Find where the given text appears and provide that cell's center as [x, y] coordinate. 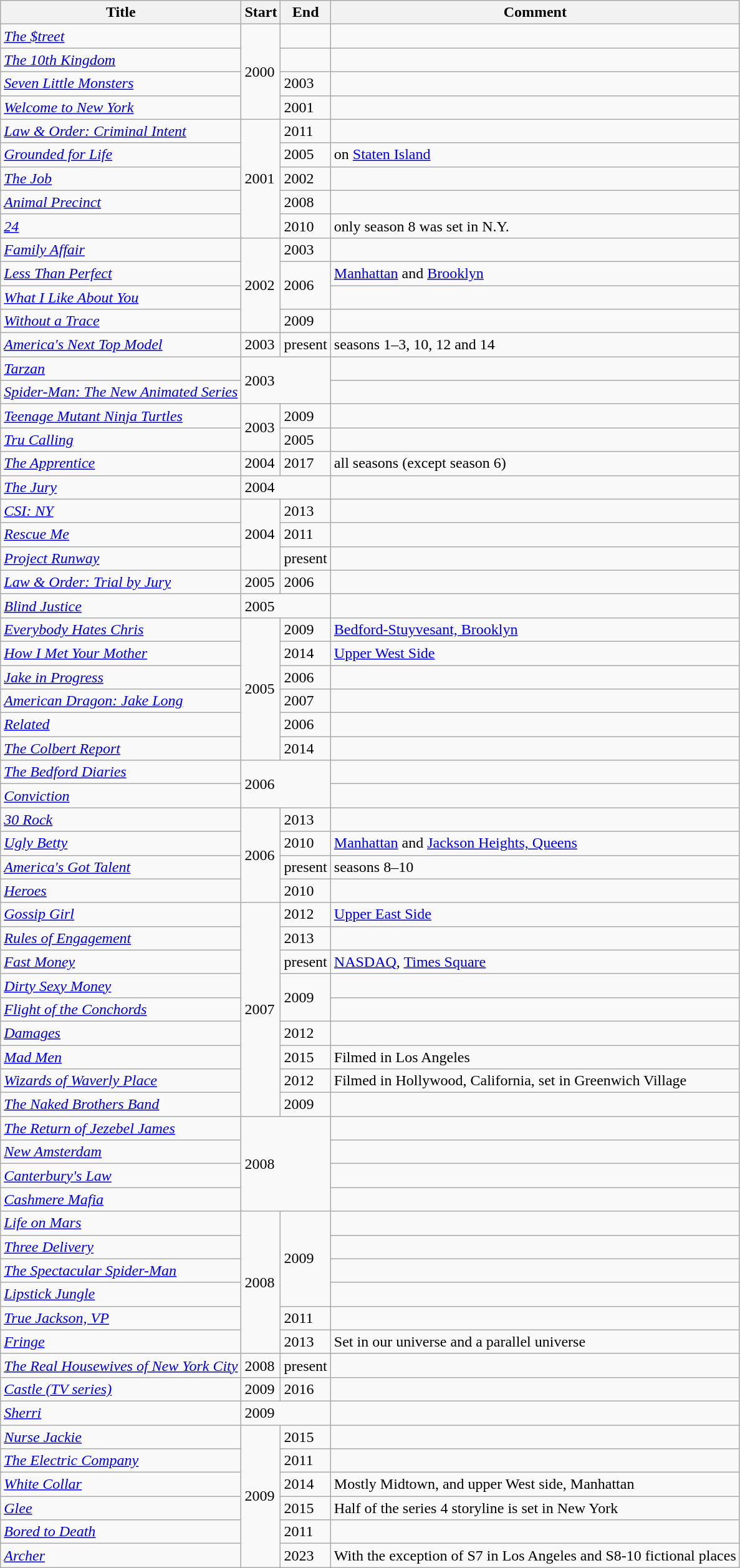
Fast Money [121, 962]
With the exception of S7 in Los Angeles and S8-10 fictional places [535, 1556]
Tru Calling [121, 440]
The Naked Brothers Band [121, 1105]
Filmed in Los Angeles [535, 1057]
Glee [121, 1508]
CSI: NY [121, 511]
Family Affair [121, 249]
American Dragon: Jake Long [121, 701]
Jake in Progress [121, 677]
True Jackson, VP [121, 1318]
24 [121, 226]
America's Next Top Model [121, 345]
The Spectacular Spider-Man [121, 1270]
The Job [121, 178]
Law & Order: Criminal Intent [121, 131]
Nurse Jackie [121, 1436]
What I Like About You [121, 298]
New Amsterdam [121, 1152]
seasons 8–10 [535, 867]
only season 8 was set in N.Y. [535, 226]
2000 [261, 72]
How I Met Your Mother [121, 653]
Welcome to New York [121, 107]
Without a Trace [121, 321]
Half of the series 4 storyline is set in New York [535, 1508]
Project Runway [121, 558]
Set in our universe and a parallel universe [535, 1342]
Law & Order: Trial by Jury [121, 582]
Wizards of Waverly Place [121, 1081]
2016 [305, 1389]
Everybody Hates Chris [121, 629]
Gossip Girl [121, 914]
Manhattan and Jackson Heights, Queens [535, 843]
America's Got Talent [121, 867]
Conviction [121, 796]
Ugly Betty [121, 843]
Flight of the Conchords [121, 1009]
all seasons (except season 6) [535, 463]
Bedford-Stuyvesant, Brooklyn [535, 629]
The Bedford Diaries [121, 772]
on Staten Island [535, 155]
Rescue Me [121, 535]
Sherri [121, 1413]
Canterbury's Law [121, 1176]
Fringe [121, 1342]
Life on Mars [121, 1223]
Seven Little Monsters [121, 84]
Comment [535, 12]
NASDAQ, Times Square [535, 962]
2017 [305, 463]
Three Delivery [121, 1247]
Animal Precinct [121, 202]
Grounded for Life [121, 155]
The Return of Jezebel James [121, 1128]
Lipstick Jungle [121, 1294]
Heroes [121, 891]
Blind Justice [121, 606]
seasons 1–3, 10, 12 and 14 [535, 345]
Castle (TV series) [121, 1389]
Teenage Mutant Ninja Turtles [121, 416]
Damages [121, 1033]
The $treet [121, 36]
Dirty Sexy Money [121, 985]
The Real Housewives of New York City [121, 1365]
The Apprentice [121, 463]
White Collar [121, 1484]
Tarzan [121, 369]
Related [121, 725]
The Electric Company [121, 1461]
Mad Men [121, 1057]
Upper East Side [535, 914]
End [305, 12]
2023 [305, 1556]
Less Than Perfect [121, 273]
The 10th Kingdom [121, 60]
Mostly Midtown, and upper West side, Manhattan [535, 1484]
Start [261, 12]
The Jury [121, 487]
Title [121, 12]
Spider-Man: The New Animated Series [121, 392]
Manhattan and Brooklyn [535, 273]
Filmed in Hollywood, California, set in Greenwich Village [535, 1081]
Bored to Death [121, 1532]
The Colbert Report [121, 748]
30 Rock [121, 820]
Archer [121, 1556]
Rules of Engagement [121, 938]
Upper West Side [535, 653]
Cashmere Mafia [121, 1199]
